For the text-containing cell, return its midpoint in [X, Y] coordinate format. 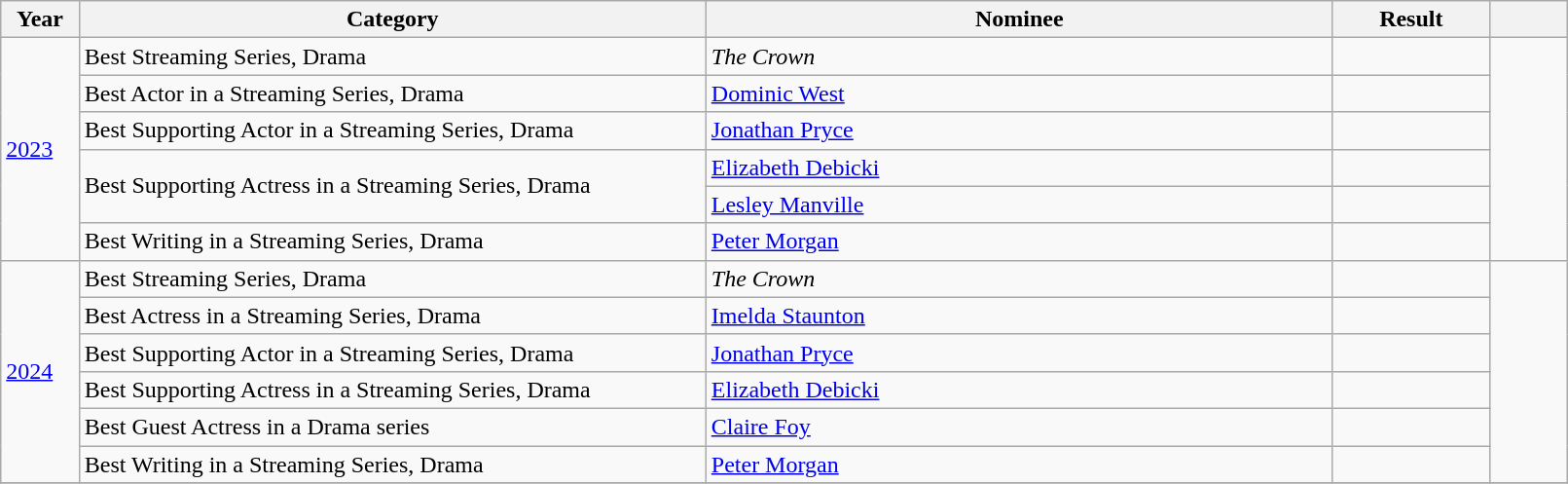
Result [1411, 19]
Claire Foy [1019, 427]
2024 [40, 371]
Category [392, 19]
Year [40, 19]
Imelda Staunton [1019, 316]
Best Guest Actress in a Drama series [392, 427]
Nominee [1019, 19]
2023 [40, 149]
Best Actress in a Streaming Series, Drama [392, 316]
Best Actor in a Streaming Series, Drama [392, 93]
Lesley Manville [1019, 205]
Dominic West [1019, 93]
